Provide the [X, Y] coordinate of the cell's center where the given text is located.  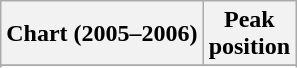
Chart (2005–2006) [102, 34]
Peakposition [249, 34]
